Detect which cell encompasses the target text, then output its (x, y) center coordinate. 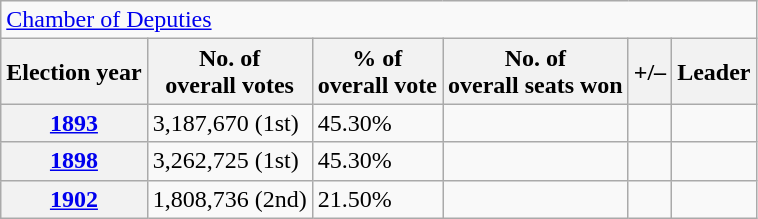
No. ofoverall votes (230, 72)
3,187,670 (1st) (230, 123)
Chamber of Deputies (378, 20)
3,262,725 (1st) (230, 161)
1,808,736 (2nd) (230, 199)
Election year (74, 72)
Leader (714, 72)
21.50% (377, 199)
No. ofoverall seats won (536, 72)
1902 (74, 199)
1898 (74, 161)
+/– (650, 72)
1893 (74, 123)
% ofoverall vote (377, 72)
